Locate the cell with the specified text and output its (x, y) center coordinate. 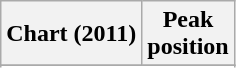
Chart (2011) (72, 34)
Peakposition (188, 34)
